From the cell containing the given text, extract its center point as [x, y] coordinate. 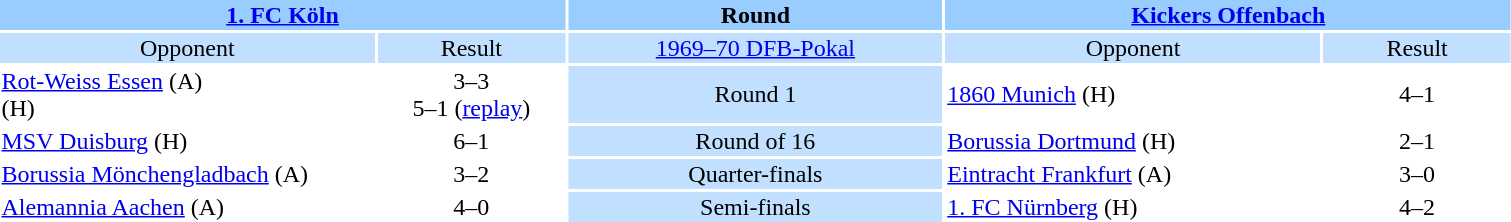
Alemannia Aachen (A) [188, 207]
4–1 [1416, 94]
Rot-Weiss Essen (A) (H) [188, 94]
Borussia Mönchengladbach (A) [188, 174]
3–3 5–1 (replay) [472, 94]
Semi-finals [756, 207]
Round of 16 [756, 141]
1860 Munich (H) [1134, 94]
4–2 [1416, 207]
2–1 [1416, 141]
1. FC Nürnberg (H) [1134, 207]
Quarter-finals [756, 174]
Eintracht Frankfurt (A) [1134, 174]
3–2 [472, 174]
Round [756, 15]
MSV Duisburg (H) [188, 141]
3–0 [1416, 174]
1. FC Köln [282, 15]
1969–70 DFB-Pokal [756, 48]
Kickers Offenbach [1228, 15]
6–1 [472, 141]
Round 1 [756, 94]
Borussia Dortmund (H) [1134, 141]
4–0 [472, 207]
